For the text-containing cell, return its midpoint in [X, Y] coordinate format. 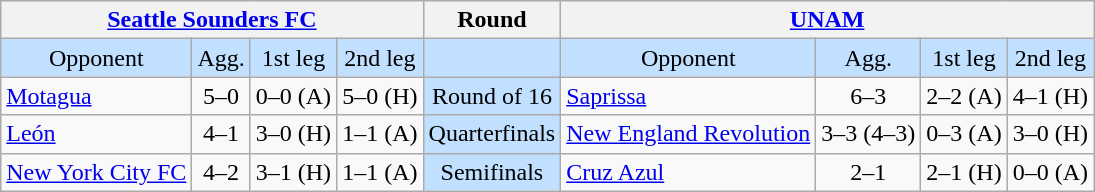
3–1 (H) [293, 172]
Round of 16 [492, 96]
2–1 [868, 172]
Saprissa [688, 96]
0–3 (A) [964, 134]
4–2 [221, 172]
4–1 [221, 134]
Seattle Sounders FC [212, 20]
Cruz Azul [688, 172]
Motagua [96, 96]
New England Revolution [688, 134]
3–3 (4–3) [868, 134]
UNAM [828, 20]
6–3 [868, 96]
New York City FC [96, 172]
4–1 (H) [1050, 96]
Round [492, 20]
Semifinals [492, 172]
Quarterfinals [492, 134]
5–0 [221, 96]
León [96, 134]
2–2 (A) [964, 96]
5–0 (H) [380, 96]
2–1 (H) [964, 172]
